Provide the (X, Y) coordinate of the cell's center where the given text is located.  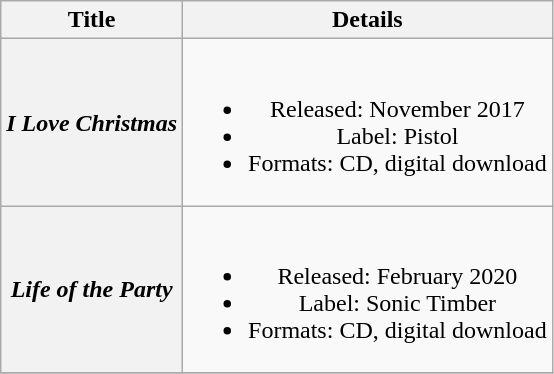
Title (92, 20)
I Love Christmas (92, 122)
Released: February 2020Label: Sonic TimberFormats: CD, digital download (368, 290)
Details (368, 20)
Released: November 2017Label: PistolFormats: CD, digital download (368, 122)
Life of the Party (92, 290)
